Extract the [x, y] coordinate from the center of the cell holding the provided text.  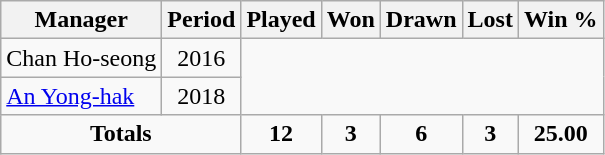
6 [421, 134]
Lost [490, 20]
25.00 [560, 134]
Manager [82, 20]
Win % [560, 20]
Totals [121, 134]
Period [202, 20]
Won [350, 20]
12 [281, 134]
An Yong-hak [82, 96]
2016 [202, 58]
Drawn [421, 20]
2018 [202, 96]
Played [281, 20]
Chan Ho-seong [82, 58]
